Pinpoint the cell where the given text exists, returning its (x, y) midpoint coordinate. 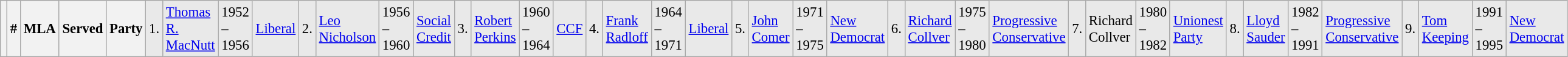
Robert Perkins (495, 29)
Leo Nicholson (347, 29)
1. (154, 29)
MLA (40, 29)
Frank Radloff (627, 29)
1960 – 1964 (536, 29)
Lloyd Sauder (1266, 29)
8. (1235, 29)
2. (308, 29)
Served (83, 29)
9. (1411, 29)
1956 – 1960 (396, 29)
1982 – 1991 (1305, 29)
1975 – 1980 (972, 29)
4. (595, 29)
1952 – 1956 (235, 29)
1980 – 1982 (1153, 29)
Thomas R. MacNutt (190, 29)
Social Credit (434, 29)
5. (741, 29)
CCF (570, 29)
Unionest Party (1198, 29)
6. (896, 29)
1991 – 1995 (1489, 29)
3. (463, 29)
# (13, 29)
Party (126, 29)
1964 – 1971 (668, 29)
John Comer (771, 29)
7. (1077, 29)
1971 – 1975 (810, 29)
Tom Keeping (1445, 29)
